Find where the given text appears and provide that cell's center as [x, y] coordinate. 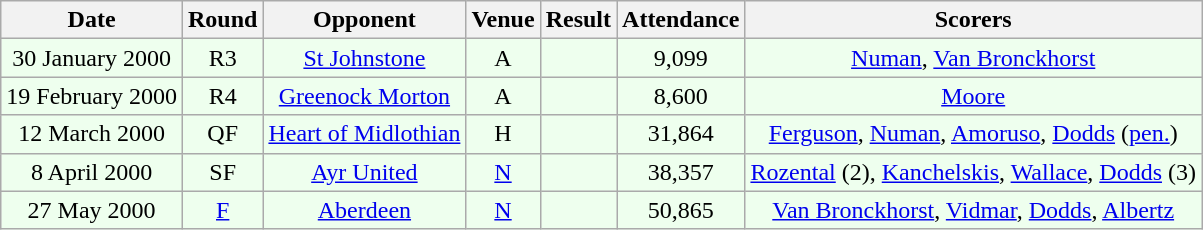
Van Bronckhorst, Vidmar, Dodds, Albertz [974, 210]
19 February 2000 [92, 96]
Ferguson, Numan, Amoruso, Dodds (pen.) [974, 134]
Ayr United [364, 172]
30 January 2000 [92, 58]
12 March 2000 [92, 134]
Round [222, 20]
9,099 [681, 58]
R4 [222, 96]
Date [92, 20]
8 April 2000 [92, 172]
Scorers [974, 20]
R3 [222, 58]
Aberdeen [364, 210]
Attendance [681, 20]
Numan, Van Bronckhorst [974, 58]
Moore [974, 96]
Greenock Morton [364, 96]
St Johnstone [364, 58]
F [222, 210]
27 May 2000 [92, 210]
Venue [503, 20]
Rozental (2), Kanchelskis, Wallace, Dodds (3) [974, 172]
Result [578, 20]
31,864 [681, 134]
SF [222, 172]
Opponent [364, 20]
8,600 [681, 96]
50,865 [681, 210]
Heart of Midlothian [364, 134]
QF [222, 134]
38,357 [681, 172]
H [503, 134]
